Scan for the cell matching the given text and deliver its (x, y) coordinate at center. 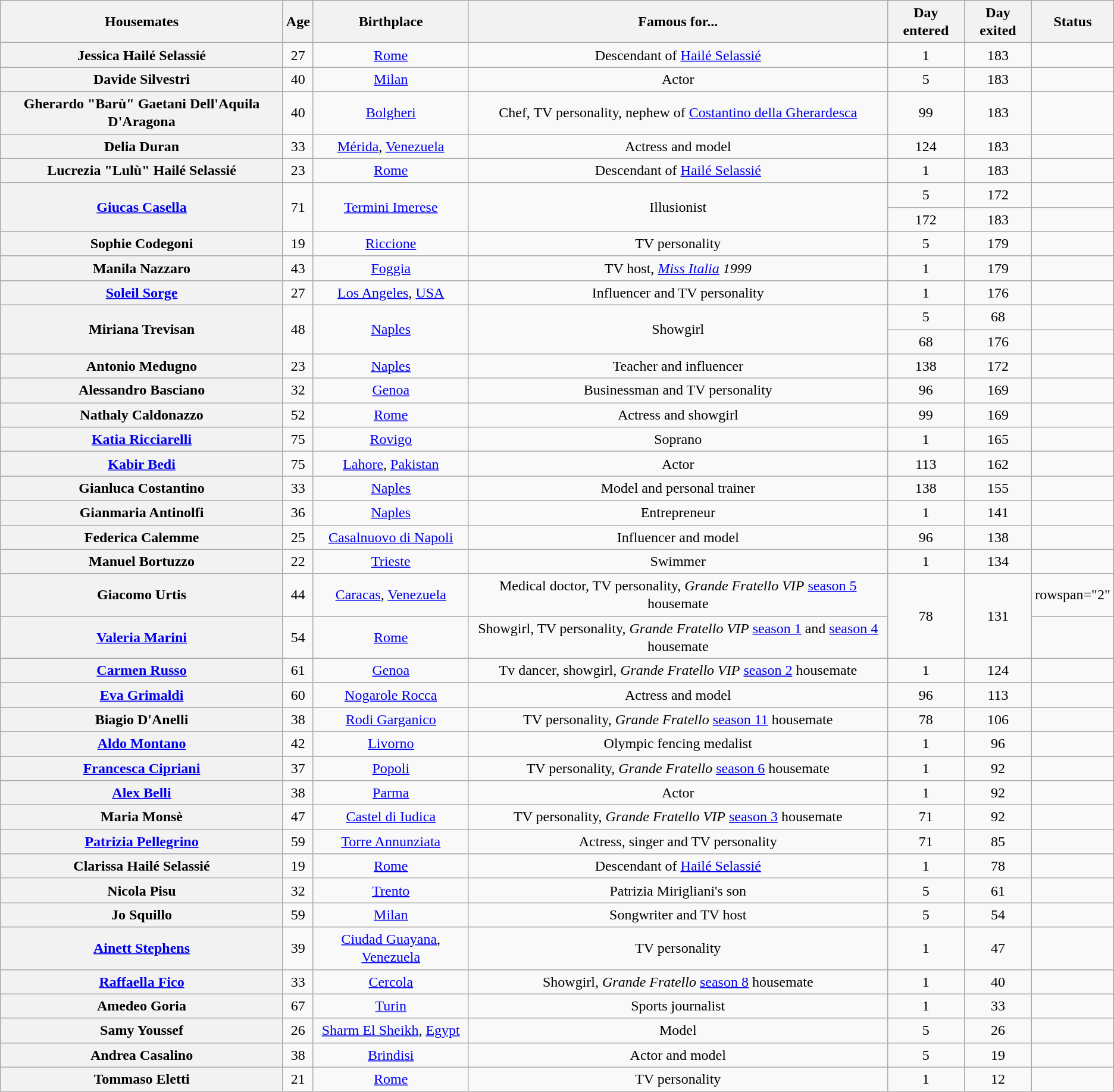
22 (298, 562)
Cercola (390, 982)
TV host, Miss Italia 1999 (678, 268)
Popoli (390, 768)
Age (298, 21)
Illusionist (678, 207)
Showgirl, Grande Fratello season 8 housemate (678, 982)
Jo Squillo (142, 915)
131 (997, 616)
Raffaella Fico (142, 982)
Status (1073, 21)
Olympic fencing medalist (678, 744)
Gherardo "Barù" Gaetani Dell'Aquila D'Aragona (142, 113)
52 (298, 415)
Nogarole Rocca (390, 695)
Actor and model (678, 1055)
162 (997, 464)
Birthplace (390, 21)
Bolgheri (390, 113)
Tommaso Eletti (142, 1080)
12 (997, 1080)
Parma (390, 793)
Francesca Cipriani (142, 768)
48 (298, 329)
Soprano (678, 439)
Influencer and TV personality (678, 293)
Kabir Bedi (142, 464)
155 (997, 488)
25 (298, 537)
Delia Duran (142, 146)
Livorno (390, 744)
Amedeo Goria (142, 1006)
Lucrezia "Lulù" Hailé Selassié (142, 170)
Songwriter and TV host (678, 915)
Eva Grimaldi (142, 695)
Caracas, Venezuela (390, 595)
Castel di Iudica (390, 818)
Showgirl, TV personality, Grande Fratello VIP season 1 and season 4 housemate (678, 637)
Biagio D'Anelli (142, 719)
Termini Imerese (390, 207)
Teacher and influencer (678, 367)
Manuel Bortuzzo (142, 562)
165 (997, 439)
Federica Calemme (142, 537)
85 (997, 841)
Riccione (390, 244)
Manila Nazzaro (142, 268)
Showgirl (678, 329)
Model and personal trainer (678, 488)
Carmen Russo (142, 670)
60 (298, 695)
Swimmer (678, 562)
42 (298, 744)
Actress and showgirl (678, 415)
Ciudad Guayana, Venezuela (390, 949)
TV personality, Grande Fratello season 6 housemate (678, 768)
Ainett Stephens (142, 949)
Medical doctor, TV personality, Grande Fratello VIP season 5 housemate (678, 595)
Maria Monsè (142, 818)
Entrepreneur (678, 513)
Influencer and model (678, 537)
Rodi Garganico (390, 719)
Lahore, Pakistan (390, 464)
Model (678, 1031)
Los Angeles, USA (390, 293)
21 (298, 1080)
Davide Silvestri (142, 80)
Giacomo Urtis (142, 595)
Housemates (142, 21)
Soleil Sorge (142, 293)
Brindisi (390, 1055)
Sharm El Sheikh, Egypt (390, 1031)
Nathaly Caldonazzo (142, 415)
Alex Belli (142, 793)
36 (298, 513)
Turin (390, 1006)
Day entered (926, 21)
Foggia (390, 268)
Casalnuovo di Napoli (390, 537)
Nicola Pisu (142, 890)
Sports journalist (678, 1006)
Trieste (390, 562)
Gianmaria Antinolfi (142, 513)
Alessandro Basciano (142, 390)
Miriana Trevisan (142, 329)
Trento (390, 890)
Giucas Casella (142, 207)
44 (298, 595)
Day exited (997, 21)
Katia Ricciarelli (142, 439)
Clarissa Hailé Selassié (142, 866)
Samy Youssef (142, 1031)
141 (997, 513)
Andrea Casalino (142, 1055)
Sophie Codegoni (142, 244)
Rovigo (390, 439)
Tv dancer, showgirl, Grande Fratello VIP season 2 housemate (678, 670)
Mérida, Venezuela (390, 146)
TV personality, Grande Fratello VIP season 3 housemate (678, 818)
Valeria Marini (142, 637)
67 (298, 1006)
rowspan="2" (1073, 595)
39 (298, 949)
134 (997, 562)
Businessman and TV personality (678, 390)
Gianluca Costantino (142, 488)
Torre Annunziata (390, 841)
Chef, TV personality, nephew of Costantino della Gherardesca (678, 113)
TV personality, Grande Fratello season 11 housemate (678, 719)
Actress, singer and TV personality (678, 841)
Patrizia Mirigliani's son (678, 890)
37 (298, 768)
43 (298, 268)
Aldo Montano (142, 744)
Patrizia Pellegrino (142, 841)
Antonio Medugno (142, 367)
Jessica Hailé Selassié (142, 55)
106 (997, 719)
Famous for... (678, 21)
